Locate the cell with the specified text and output its [X, Y] center coordinate. 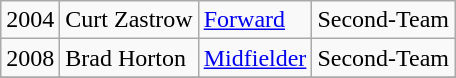
Forward [255, 20]
Brad Horton [129, 58]
Midfielder [255, 58]
Curt Zastrow [129, 20]
2004 [30, 20]
2008 [30, 58]
